Capture the cell that displays the provided text and extract its (X, Y) central coordinate. 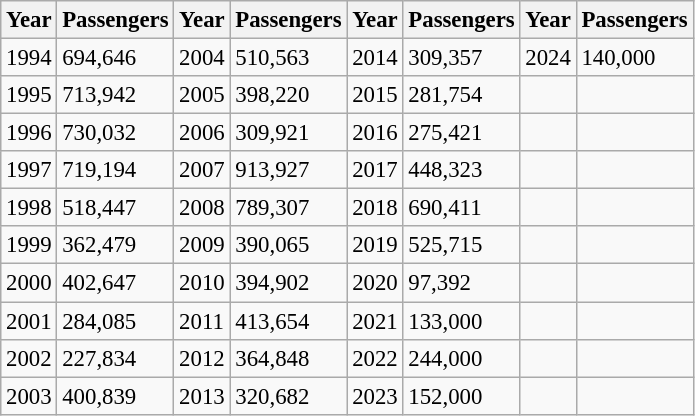
1998 (29, 208)
448,323 (462, 170)
152,000 (462, 396)
694,646 (116, 58)
2018 (375, 208)
789,307 (288, 208)
281,754 (462, 95)
690,411 (462, 208)
2024 (548, 58)
2020 (375, 283)
2012 (202, 358)
913,927 (288, 170)
1999 (29, 245)
2010 (202, 283)
275,421 (462, 133)
227,834 (116, 358)
390,065 (288, 245)
1997 (29, 170)
140,000 (634, 58)
320,682 (288, 396)
713,942 (116, 95)
2013 (202, 396)
398,220 (288, 95)
402,647 (116, 283)
2019 (375, 245)
2001 (29, 321)
2022 (375, 358)
2015 (375, 95)
1995 (29, 95)
2014 (375, 58)
2002 (29, 358)
400,839 (116, 396)
2006 (202, 133)
2004 (202, 58)
2005 (202, 95)
2011 (202, 321)
413,654 (288, 321)
309,357 (462, 58)
730,032 (116, 133)
133,000 (462, 321)
1994 (29, 58)
1996 (29, 133)
97,392 (462, 283)
2016 (375, 133)
510,563 (288, 58)
518,447 (116, 208)
309,921 (288, 133)
362,479 (116, 245)
2003 (29, 396)
525,715 (462, 245)
2017 (375, 170)
284,085 (116, 321)
719,194 (116, 170)
2023 (375, 396)
2008 (202, 208)
2007 (202, 170)
244,000 (462, 358)
394,902 (288, 283)
2021 (375, 321)
2000 (29, 283)
2009 (202, 245)
364,848 (288, 358)
